Find where the given text appears and provide that cell's center as [x, y] coordinate. 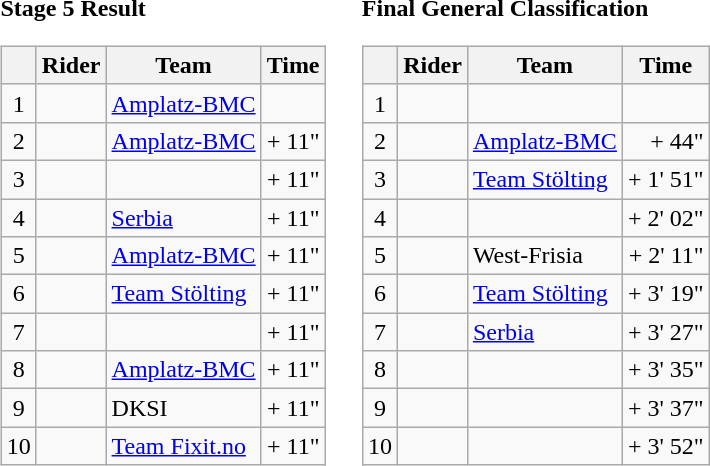
+ 2' 02" [666, 217]
+ 44" [666, 141]
+ 3' 27" [666, 332]
+ 3' 19" [666, 294]
+ 2' 11" [666, 256]
+ 3' 52" [666, 446]
+ 3' 37" [666, 408]
Team Fixit.no [184, 446]
West-Frisia [544, 256]
DKSI [184, 408]
+ 3' 35" [666, 370]
+ 1' 51" [666, 179]
